Identify which cell holds the provided text, then report its (X, Y) central coordinate. 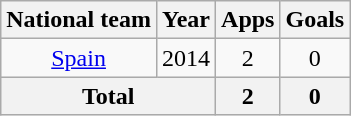
Total (108, 96)
2014 (186, 58)
National team (79, 20)
Apps (248, 20)
Year (186, 20)
Goals (315, 20)
Spain (79, 58)
